Return the [X, Y] coordinate for the center point of the cell that contains the specified text.  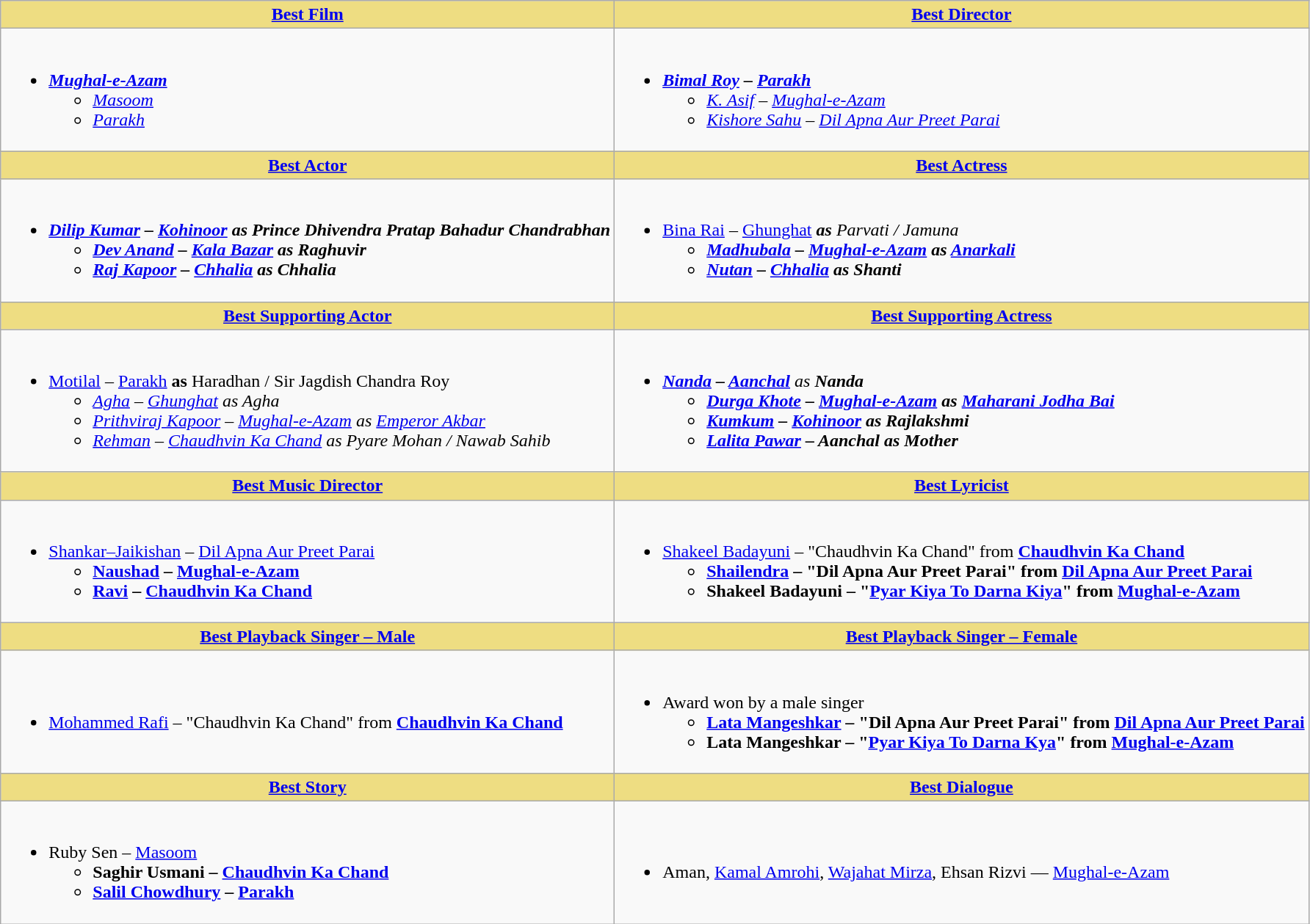
Best Playback Singer – Female [962, 636]
Nanda – Aanchal as NandaDurga Khote – Mughal-e-Azam as Maharani Jodha BaiKumkum – Kohinoor as RajlakshmiLalita Pawar – Aanchal as Mother [962, 401]
Best Film [308, 15]
Best Lyricist [962, 486]
Bimal Roy – Parakh K. Asif – Mughal-e-AzamKishore Sahu – Dil Apna Aur Preet Parai [962, 90]
Aman, Kamal Amrohi, Wajahat Mirza, Ehsan Rizvi — Mughal-e-Azam [962, 862]
Bina Rai – Ghunghat as Parvati / JamunaMadhubala – Mughal-e-Azam as AnarkaliNutan – Chhalia as Shanti [962, 241]
Best Actor [308, 165]
Best Music Director [308, 486]
Dilip Kumar – Kohinoor as Prince Dhivendra Pratap Bahadur ChandrabhanDev Anand – Kala Bazar as RaghuvirRaj Kapoor – Chhalia as Chhalia [308, 241]
Ruby Sen – MasoomSaghir Usmani – Chaudhvin Ka ChandSalil Chowdhury – Parakh [308, 862]
Best Story [308, 787]
Best Playback Singer – Male [308, 636]
Best Supporting Actor [308, 316]
Best Actress [962, 165]
Shankar–Jaikishan – Dil Apna Aur Preet ParaiNaushad – Mughal-e-AzamRavi – Chaudhvin Ka Chand [308, 561]
Mohammed Rafi – "Chaudhvin Ka Chand" from Chaudhvin Ka Chand [308, 712]
Best Supporting Actress [962, 316]
Mughal-e-Azam MasoomParakh [308, 90]
Best Dialogue [962, 787]
Best Director [962, 15]
